Pinpoint the cell where the given text exists, returning its (X, Y) midpoint coordinate. 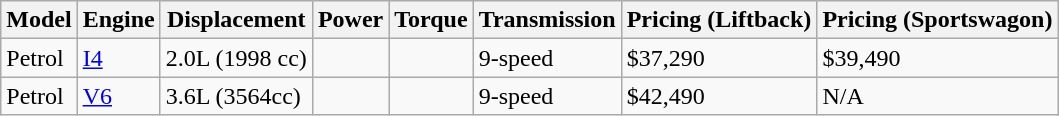
Power (350, 20)
N/A (938, 96)
I4 (118, 58)
Pricing (Liftback) (719, 20)
Model (39, 20)
2.0L (1998 cc) (236, 58)
$42,490 (719, 96)
3.6L (3564cc) (236, 96)
$37,290 (719, 58)
Torque (431, 20)
Engine (118, 20)
Displacement (236, 20)
V6 (118, 96)
Pricing (Sportswagon) (938, 20)
$39,490 (938, 58)
Transmission (547, 20)
